Determine the (X, Y) coordinate at the center of the cell enclosing the given text.  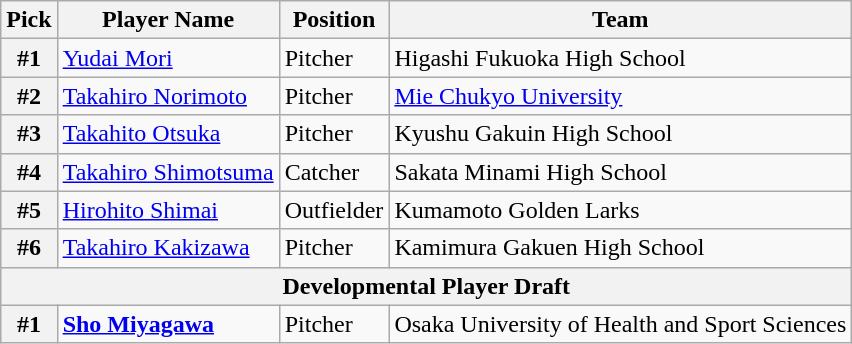
Catcher (334, 172)
Team (620, 20)
Mie Chukyo University (620, 96)
#3 (29, 134)
#6 (29, 248)
Sho Miyagawa (168, 324)
Developmental Player Draft (426, 286)
Takahiro Kakizawa (168, 248)
Takahito Otsuka (168, 134)
Player Name (168, 20)
Yudai Mori (168, 58)
Kamimura Gakuen High School (620, 248)
#4 (29, 172)
#5 (29, 210)
Osaka University of Health and Sport Sciences (620, 324)
Outfielder (334, 210)
Kyushu Gakuin High School (620, 134)
Kumamoto Golden Larks (620, 210)
Pick (29, 20)
Higashi Fukuoka High School (620, 58)
Takahiro Norimoto (168, 96)
Sakata Minami High School (620, 172)
Position (334, 20)
#2 (29, 96)
Hirohito Shimai (168, 210)
Takahiro Shimotsuma (168, 172)
